For the text-containing cell, return its midpoint in (x, y) coordinate format. 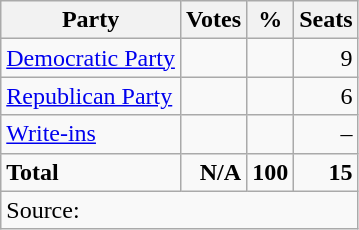
Republican Party (91, 96)
N/A (213, 172)
% (270, 20)
9 (326, 58)
Source: (180, 210)
Party (91, 20)
100 (270, 172)
6 (326, 96)
Votes (213, 20)
– (326, 134)
Write-ins (91, 134)
Seats (326, 20)
Democratic Party (91, 58)
15 (326, 172)
Total (91, 172)
